Determine the [X, Y] coordinate at the center of the cell enclosing the given text.  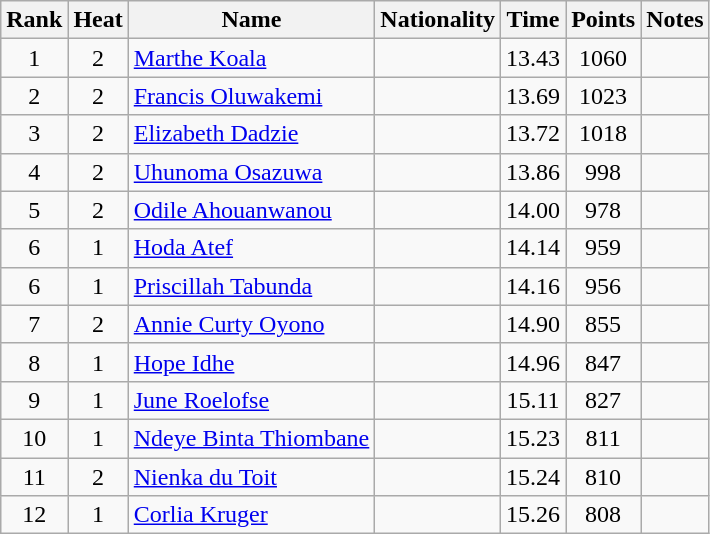
978 [604, 210]
14.14 [534, 248]
Rank [34, 20]
827 [604, 400]
Corlia Kruger [252, 515]
847 [604, 362]
9 [34, 400]
10 [34, 438]
7 [34, 324]
14.00 [534, 210]
15.24 [534, 477]
959 [604, 248]
Odile Ahouanwanou [252, 210]
15.23 [534, 438]
3 [34, 134]
Points [604, 20]
855 [604, 324]
Francis Oluwakemi [252, 96]
998 [604, 172]
Hope Idhe [252, 362]
1023 [604, 96]
14.16 [534, 286]
811 [604, 438]
Marthe Koala [252, 58]
Nationality [438, 20]
8 [34, 362]
13.69 [534, 96]
Hoda Atef [252, 248]
14.96 [534, 362]
Uhunoma Osazuwa [252, 172]
5 [34, 210]
11 [34, 477]
Nienka du Toit [252, 477]
Name [252, 20]
Annie Curty Oyono [252, 324]
1060 [604, 58]
13.72 [534, 134]
Priscillah Tabunda [252, 286]
4 [34, 172]
Ndeye Binta Thiombane [252, 438]
Heat [98, 20]
12 [34, 515]
15.11 [534, 400]
13.86 [534, 172]
Notes [675, 20]
Elizabeth Dadzie [252, 134]
1018 [604, 134]
956 [604, 286]
14.90 [534, 324]
808 [604, 515]
15.26 [534, 515]
13.43 [534, 58]
Time [534, 20]
810 [604, 477]
June Roelofse [252, 400]
